Detect which cell encompasses the target text, then output its (X, Y) center coordinate. 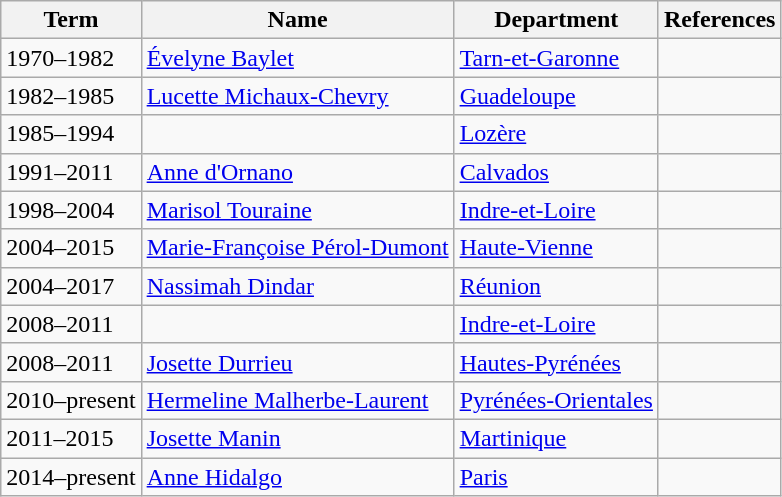
Paris (556, 477)
Lucette Michaux-Chevry (298, 96)
Department (556, 20)
Hermeline Malherbe-Laurent (298, 400)
Name (298, 20)
Term (71, 20)
Martinique (556, 438)
1985–1994 (71, 134)
1982–1985 (71, 96)
Haute-Vienne (556, 248)
Guadeloupe (556, 96)
Josette Manin (298, 438)
Tarn-et-Garonne (556, 58)
Nassimah Dindar (298, 286)
Josette Durrieu (298, 362)
2004–2017 (71, 286)
1970–1982 (71, 58)
1998–2004 (71, 210)
Pyrénées-Orientales (556, 400)
Marie-Françoise Pérol-Dumont (298, 248)
Marisol Touraine (298, 210)
2010–present (71, 400)
References (720, 20)
2014–present (71, 477)
Lozère (556, 134)
Anne d'Ornano (298, 172)
Réunion (556, 286)
Hautes-Pyrénées (556, 362)
2011–2015 (71, 438)
Anne Hidalgo (298, 477)
2004–2015 (71, 248)
1991–2011 (71, 172)
Évelyne Baylet (298, 58)
Calvados (556, 172)
